Capture the cell that displays the provided text and extract its [x, y] central coordinate. 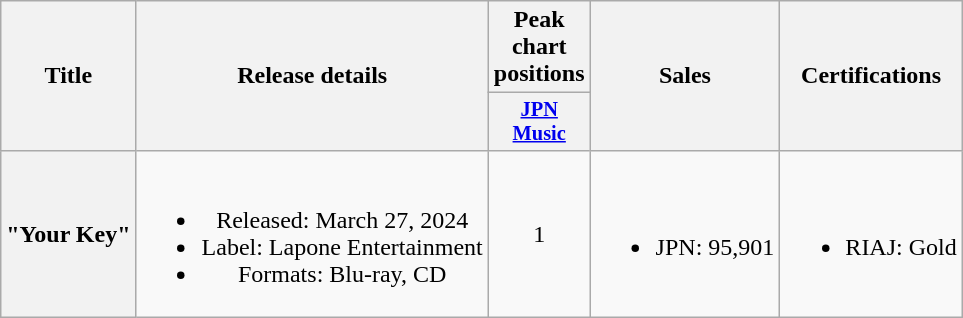
Release details [312, 76]
JPN: 95,901 [685, 234]
Certifications [871, 76]
Sales [685, 76]
"Your Key" [68, 234]
JPNMusic [539, 122]
Released: March 27, 2024 Label: Lapone EntertainmentFormats: Blu-ray, CD [312, 234]
RIAJ: Gold [871, 234]
1 [539, 234]
Title [68, 76]
Peak chart positions [539, 47]
